Search for the cell housing the specified text and yield its [x, y] center coordinate. 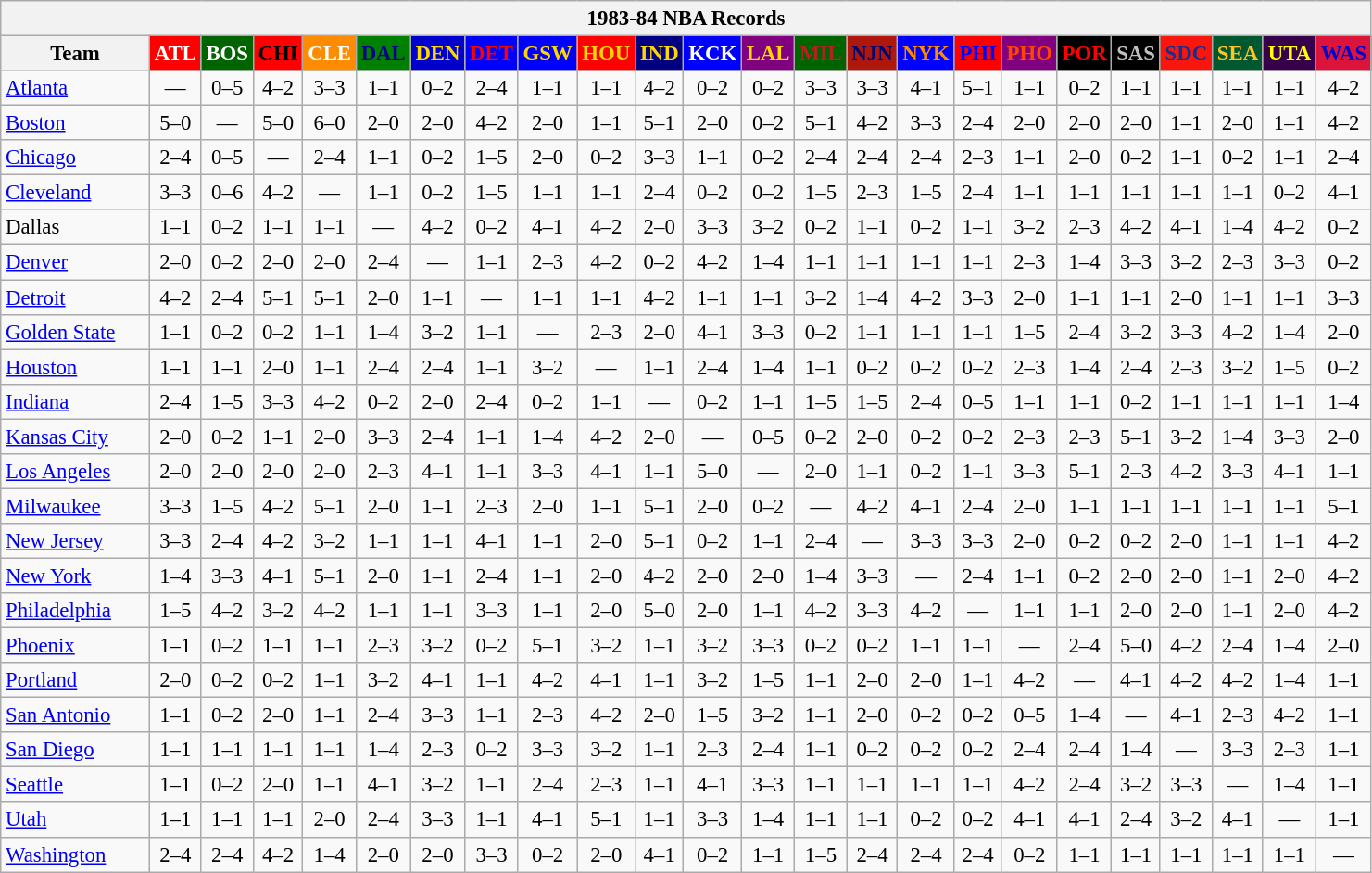
Philadelphia [76, 611]
UTA [1290, 54]
New York [76, 576]
Portland [76, 680]
LAL [767, 54]
Golden State [76, 332]
DAL [384, 54]
BOS [227, 54]
PHO [1029, 54]
DEN [437, 54]
New Jersey [76, 541]
Los Angeles [76, 472]
POR [1084, 54]
6–0 [330, 123]
GSW [548, 54]
SDC [1186, 54]
KCK [713, 54]
Chicago [76, 158]
Houston [76, 367]
Phoenix [76, 646]
Boston [76, 123]
0–6 [227, 193]
Kansas City [76, 436]
Indiana [76, 401]
DET [491, 54]
WAS [1343, 54]
Utah [76, 820]
CLE [330, 54]
Cleveland [76, 193]
ATL [175, 54]
MIL [821, 54]
San Antonio [76, 715]
Milwaukee [76, 506]
Detroit [76, 297]
Atlanta [76, 88]
1983-84 NBA Records [686, 19]
NJN [873, 54]
San Diego [76, 750]
Denver [76, 262]
SEA [1238, 54]
NYK [926, 54]
HOU [606, 54]
PHI [978, 54]
Seattle [76, 785]
Washington [76, 854]
SAS [1136, 54]
CHI [278, 54]
Dallas [76, 227]
Team [76, 54]
IND [660, 54]
